Find where the given text appears and provide that cell's center as [x, y] coordinate. 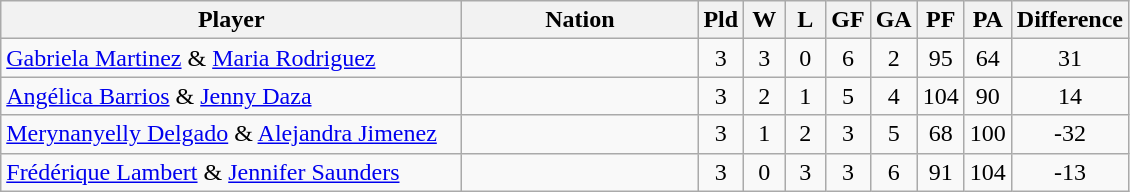
-32 [1070, 134]
100 [988, 134]
Merynanyelly Delgado & Alejandra Jimenez [232, 134]
4 [894, 96]
95 [940, 58]
Gabriela Martinez & Maria Rodriguez [232, 58]
31 [1070, 58]
Angélica Barrios & Jenny Daza [232, 96]
Nation [580, 20]
L [806, 20]
14 [1070, 96]
GF [848, 20]
Player [232, 20]
64 [988, 58]
Frédérique Lambert & Jennifer Saunders [232, 172]
Difference [1070, 20]
90 [988, 96]
W [764, 20]
PF [940, 20]
68 [940, 134]
Pld [721, 20]
GA [894, 20]
91 [940, 172]
PA [988, 20]
-13 [1070, 172]
